Identify which cell holds the provided text, then report its (x, y) central coordinate. 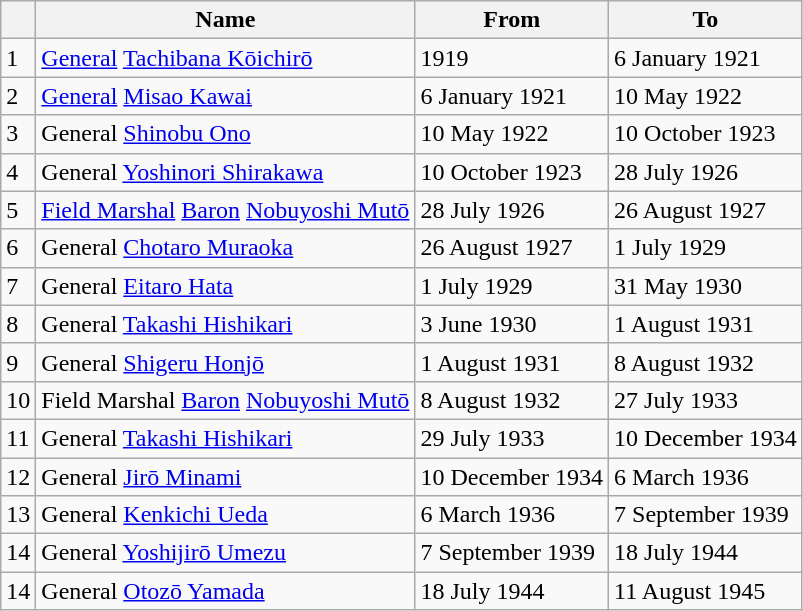
General Yoshinori Shirakawa (226, 172)
27 July 1933 (706, 400)
From (512, 20)
10 (18, 400)
12 (18, 477)
7 (18, 286)
General Shigeru Honjō (226, 362)
13 (18, 515)
29 July 1933 (512, 438)
General Eitaro Hata (226, 286)
General Yoshijirō Umezu (226, 553)
11 (18, 438)
To (706, 20)
General Kenkichi Ueda (226, 515)
2 (18, 96)
4 (18, 172)
6 (18, 248)
General Misao Kawai (226, 96)
General Shinobu Ono (226, 134)
General Jirō Minami (226, 477)
Name (226, 20)
General Chotaro Muraoka (226, 248)
5 (18, 210)
1919 (512, 58)
3 June 1930 (512, 324)
General Tachibana Kōichirō (226, 58)
8 (18, 324)
31 May 1930 (706, 286)
9 (18, 362)
3 (18, 134)
General Otozō Yamada (226, 591)
11 August 1945 (706, 591)
1 (18, 58)
